Find where the given text appears and provide that cell's center as (X, Y) coordinate. 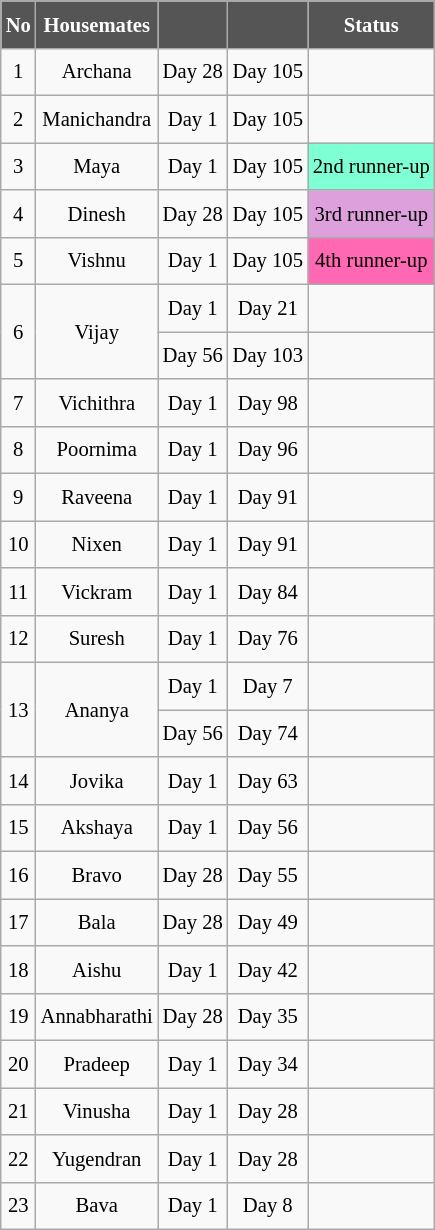
Housemates (97, 24)
Bravo (97, 874)
15 (18, 828)
13 (18, 709)
Day 103 (268, 354)
23 (18, 1206)
Day 8 (268, 1206)
3rd runner-up (372, 214)
Day 63 (268, 780)
Day 35 (268, 1016)
Day 21 (268, 308)
Annabharathi (97, 1016)
3 (18, 166)
11 (18, 592)
17 (18, 922)
Yugendran (97, 1158)
Ananya (97, 709)
Bala (97, 922)
9 (18, 496)
Day 7 (268, 686)
6 (18, 331)
Day 96 (268, 450)
5 (18, 260)
2 (18, 118)
Akshaya (97, 828)
Day 74 (268, 732)
Dinesh (97, 214)
Vinusha (97, 1110)
4 (18, 214)
1 (18, 72)
20 (18, 1064)
21 (18, 1110)
Status (372, 24)
7 (18, 402)
16 (18, 874)
Day 76 (268, 638)
Day 98 (268, 402)
Nixen (97, 544)
14 (18, 780)
Vickram (97, 592)
Suresh (97, 638)
Day 42 (268, 970)
Aishu (97, 970)
Day 84 (268, 592)
19 (18, 1016)
Manichandra (97, 118)
Bava (97, 1206)
Jovika (97, 780)
Vichithra (97, 402)
4th runner-up (372, 260)
Vishnu (97, 260)
Archana (97, 72)
No (18, 24)
Day 34 (268, 1064)
2nd runner-up (372, 166)
Raveena (97, 496)
Day 55 (268, 874)
8 (18, 450)
12 (18, 638)
Day 49 (268, 922)
Vijay (97, 331)
Maya (97, 166)
22 (18, 1158)
18 (18, 970)
Pradeep (97, 1064)
10 (18, 544)
Poornima (97, 450)
